Pinpoint the cell where the given text exists, returning its [x, y] midpoint coordinate. 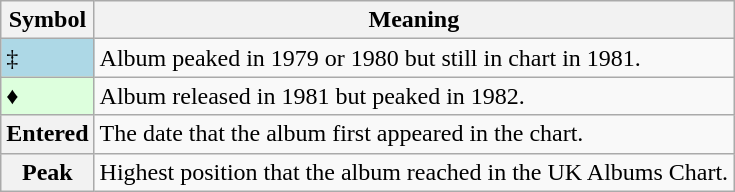
Meaning [414, 20]
‡ [48, 58]
Highest position that the album reached in the UK Albums Chart. [414, 172]
The date that the album first appeared in the chart. [414, 134]
Peak [48, 172]
Entered [48, 134]
Symbol [48, 20]
♦ [48, 96]
Album released in 1981 but peaked in 1982. [414, 96]
Album peaked in 1979 or 1980 but still in chart in 1981. [414, 58]
